Scan for the cell matching the given text and deliver its [X, Y] coordinate at center. 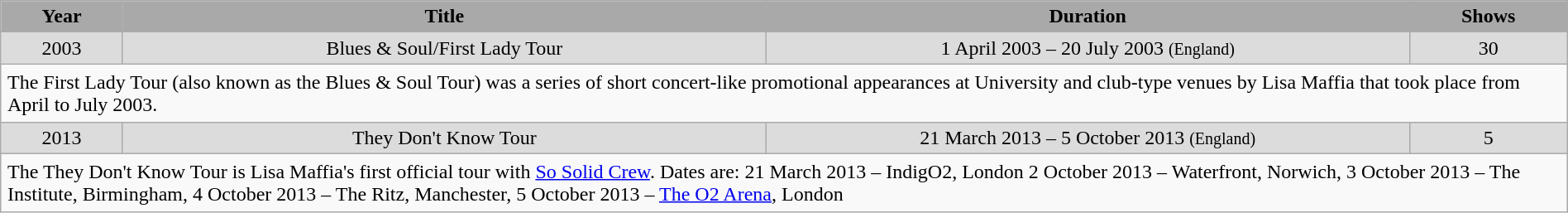
Duration [1088, 17]
They Don't Know Tour [444, 138]
2003 [62, 48]
5 [1489, 138]
Shows [1489, 17]
30 [1489, 48]
21 March 2013 – 5 October 2013 (England) [1088, 138]
Title [444, 17]
Blues & Soul/First Lady Tour [444, 48]
1 April 2003 – 20 July 2003 (England) [1088, 48]
2013 [62, 138]
Year [62, 17]
